Capture the cell that displays the provided text and extract its [x, y] central coordinate. 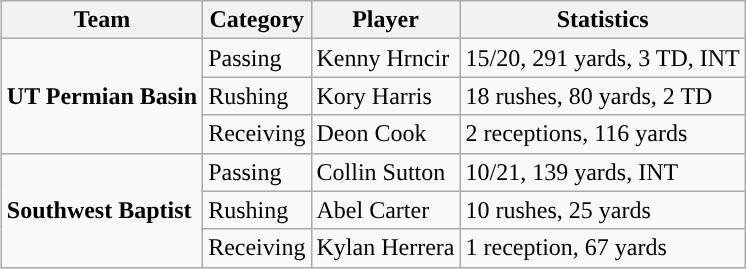
Collin Sutton [386, 172]
Deon Cook [386, 134]
Southwest Baptist [102, 210]
Category [257, 20]
1 reception, 67 yards [602, 248]
18 rushes, 80 yards, 2 TD [602, 96]
Kylan Herrera [386, 248]
Player [386, 20]
10/21, 139 yards, INT [602, 172]
Kenny Hrncir [386, 58]
Abel Carter [386, 210]
Statistics [602, 20]
10 rushes, 25 yards [602, 210]
15/20, 291 yards, 3 TD, INT [602, 58]
Team [102, 20]
2 receptions, 116 yards [602, 134]
UT Permian Basin [102, 96]
Kory Harris [386, 96]
